Output the (X, Y) coordinate of the center of the cell containing the given text.  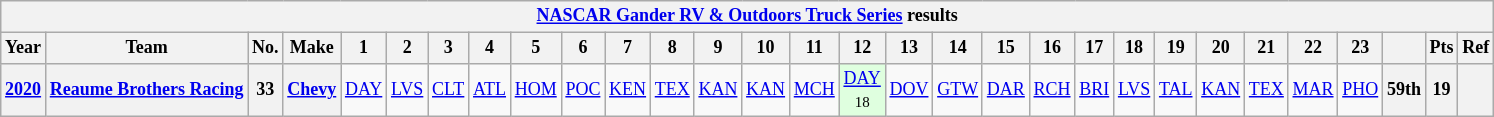
Team (146, 48)
7 (628, 48)
15 (1006, 48)
DOV (909, 90)
11 (814, 48)
5 (536, 48)
12 (862, 48)
GTW (958, 90)
1 (364, 48)
Chevy (312, 90)
PHO (1360, 90)
23 (1360, 48)
17 (1094, 48)
8 (672, 48)
3 (448, 48)
33 (266, 90)
MAR (1313, 90)
POC (583, 90)
BRI (1094, 90)
Ref (1476, 48)
CLT (448, 90)
NASCAR Gander RV & Outdoors Truck Series results (748, 16)
Year (24, 48)
13 (909, 48)
6 (583, 48)
DAR (1006, 90)
MCH (814, 90)
DAY (364, 90)
No. (266, 48)
22 (1313, 48)
2020 (24, 90)
Make (312, 48)
KEN (628, 90)
16 (1052, 48)
2 (408, 48)
RCH (1052, 90)
DAY18 (862, 90)
10 (766, 48)
ATL (490, 90)
20 (1221, 48)
9 (718, 48)
21 (1267, 48)
Reaume Brothers Racing (146, 90)
18 (1134, 48)
Pts (1442, 48)
59th (1404, 90)
TAL (1176, 90)
14 (958, 48)
HOM (536, 90)
4 (490, 48)
